Determine the [X, Y] coordinate at the center of the cell enclosing the given text.  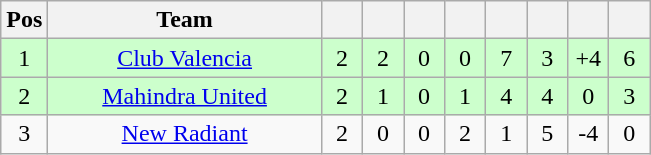
Club Valencia [185, 58]
Pos [24, 20]
New Radiant [185, 134]
Mahindra United [185, 96]
-4 [588, 134]
Team [185, 20]
6 [630, 58]
7 [506, 58]
5 [548, 134]
+4 [588, 58]
